Detect which cell encompasses the target text, then output its (x, y) center coordinate. 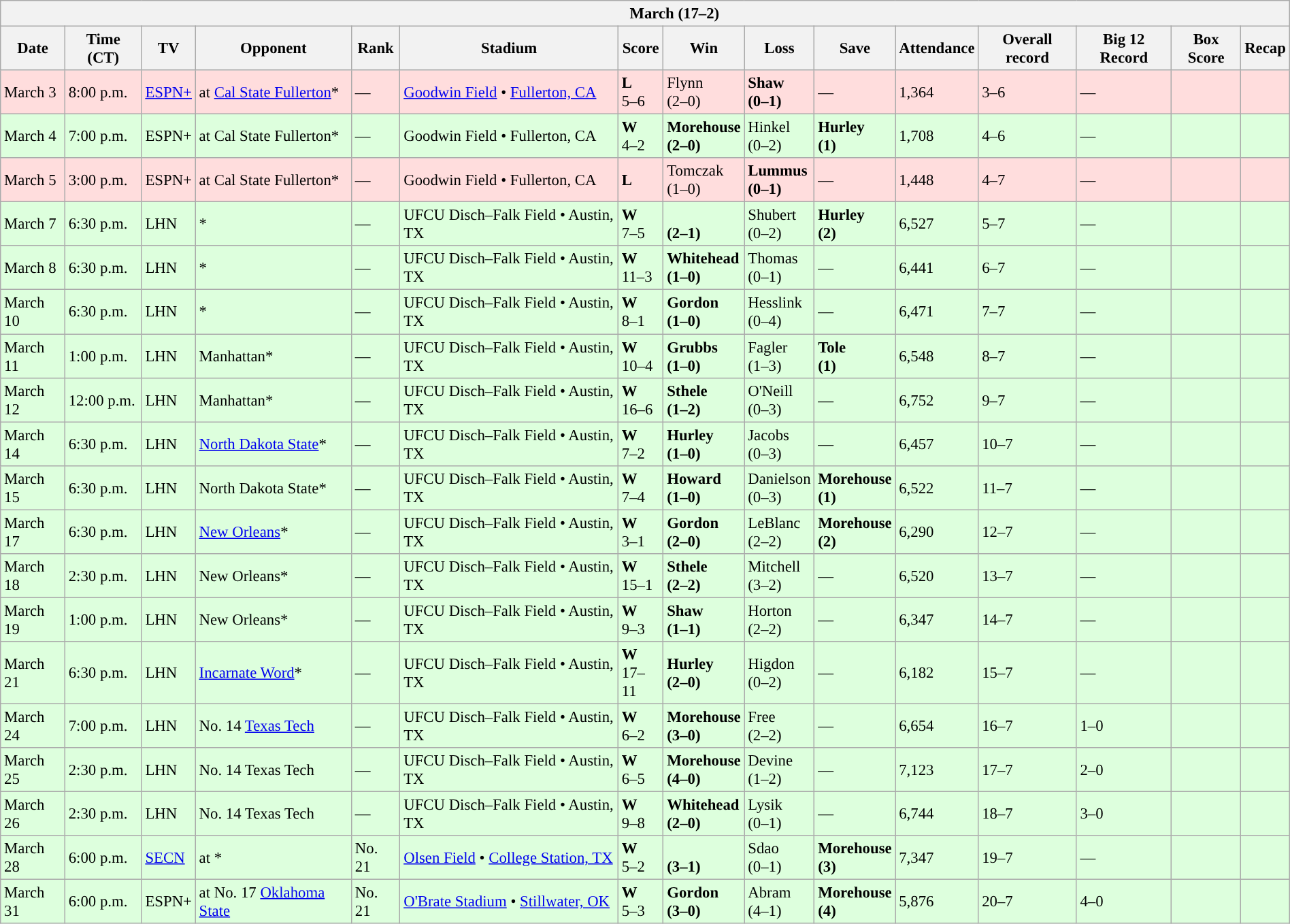
W7–2 (641, 444)
Stadium (509, 48)
March 24 (33, 725)
L5–6 (641, 93)
Big 12 Record (1124, 48)
Tole(1) (855, 355)
Opponent (274, 48)
Howard(1–0) (704, 487)
LeBlanc(2–2) (780, 532)
6,182 (937, 673)
20–7 (1027, 902)
March 14 (33, 444)
Hinkel(0–2) (780, 136)
Whitehead(2–0) (704, 814)
W7–4 (641, 487)
March 5 (33, 180)
SECN (169, 857)
4–6 (1027, 136)
Abram(4–1) (780, 902)
March 10 (33, 312)
16–7 (1027, 725)
Shaw(1–1) (704, 619)
Morehouse(3) (855, 857)
March 12 (33, 400)
W5–2 (641, 857)
W6–5 (641, 770)
6,441 (937, 268)
Shaw(0–1) (780, 93)
Lysik(0–1) (780, 814)
W7–5 (641, 225)
3:00 p.m. (103, 180)
March 31 (33, 902)
11–7 (1027, 487)
Whitehead(1–0) (704, 268)
Horton(2–2) (780, 619)
7,347 (937, 857)
Recap (1266, 48)
Hurley(1) (855, 136)
Devine(1–2) (780, 770)
14–7 (1027, 619)
1,448 (937, 180)
March 8 (33, 268)
8–7 (1027, 355)
Overall record (1027, 48)
Gordon(3–0) (704, 902)
6,471 (937, 312)
3–6 (1027, 93)
6,522 (937, 487)
Hurley(1–0) (704, 444)
L (641, 180)
Box Score (1206, 48)
6,752 (937, 400)
Morehouse(4) (855, 902)
4–7 (1027, 180)
1,364 (937, 93)
Grubbs(1–0) (704, 355)
Gordon(2–0) (704, 532)
W6–2 (641, 725)
6,548 (937, 355)
12–7 (1027, 532)
March 18 (33, 576)
Lummus(0–1) (780, 180)
W4–2 (641, 136)
6,527 (937, 225)
Attendance (937, 48)
5–7 (1027, 225)
(3–1) (704, 857)
Shubert(0–2) (780, 225)
12:00 p.m. (103, 400)
W8–1 (641, 312)
6,347 (937, 619)
6,457 (937, 444)
7,123 (937, 770)
March 17 (33, 532)
17–7 (1027, 770)
Sdao(0–1) (780, 857)
18–7 (1027, 814)
3–0 (1124, 814)
W11–3 (641, 268)
Sthele(1–2) (704, 400)
Thomas(0–1) (780, 268)
15–7 (1027, 673)
O'Brate Stadium • Stillwater, OK (509, 902)
March 28 (33, 857)
Loss (780, 48)
2–0 (1124, 770)
March 19 (33, 619)
Morehouse(2–0) (704, 136)
(2–1) (704, 225)
6,744 (937, 814)
Olsen Field • College Station, TX (509, 857)
Gordon(1–0) (704, 312)
13–7 (1027, 576)
1–0 (1124, 725)
March 25 (33, 770)
9–7 (1027, 400)
Mitchell(3–2) (780, 576)
W17–11 (641, 673)
Hesslink(0–4) (780, 312)
Fagler(1–3) (780, 355)
at * (274, 857)
Hurley(2–0) (704, 673)
Morehouse(2) (855, 532)
Flynn(2–0) (704, 93)
March 15 (33, 487)
1,708 (937, 136)
W15–1 (641, 576)
6–7 (1027, 268)
6,520 (937, 576)
Date (33, 48)
March (17–2) (645, 14)
Higdon(0–2) (780, 673)
O'Neill(0–3) (780, 400)
Danielson(0–3) (780, 487)
W5–3 (641, 902)
Hurley(2) (855, 225)
Sthele(2–2) (704, 576)
March 7 (33, 225)
Save (855, 48)
March 26 (33, 814)
5,876 (937, 902)
Time (CT) (103, 48)
W16–6 (641, 400)
Rank (376, 48)
Morehouse(3–0) (704, 725)
Incarnate Word* (274, 673)
W10–4 (641, 355)
March 11 (33, 355)
W9–3 (641, 619)
W9–8 (641, 814)
Tomczak(1–0) (704, 180)
19–7 (1027, 857)
Free(2–2) (780, 725)
8:00 p.m. (103, 93)
at No. 17 Oklahoma State (274, 902)
Morehouse(4–0) (704, 770)
7–7 (1027, 312)
Morehouse(1) (855, 487)
March 4 (33, 136)
March 21 (33, 673)
6,654 (937, 725)
March 3 (33, 93)
10–7 (1027, 444)
TV (169, 48)
6,290 (937, 532)
W3–1 (641, 532)
Score (641, 48)
Win (704, 48)
Jacobs(0–3) (780, 444)
4–0 (1124, 902)
